Detect which cell encompasses the target text, then output its [x, y] center coordinate. 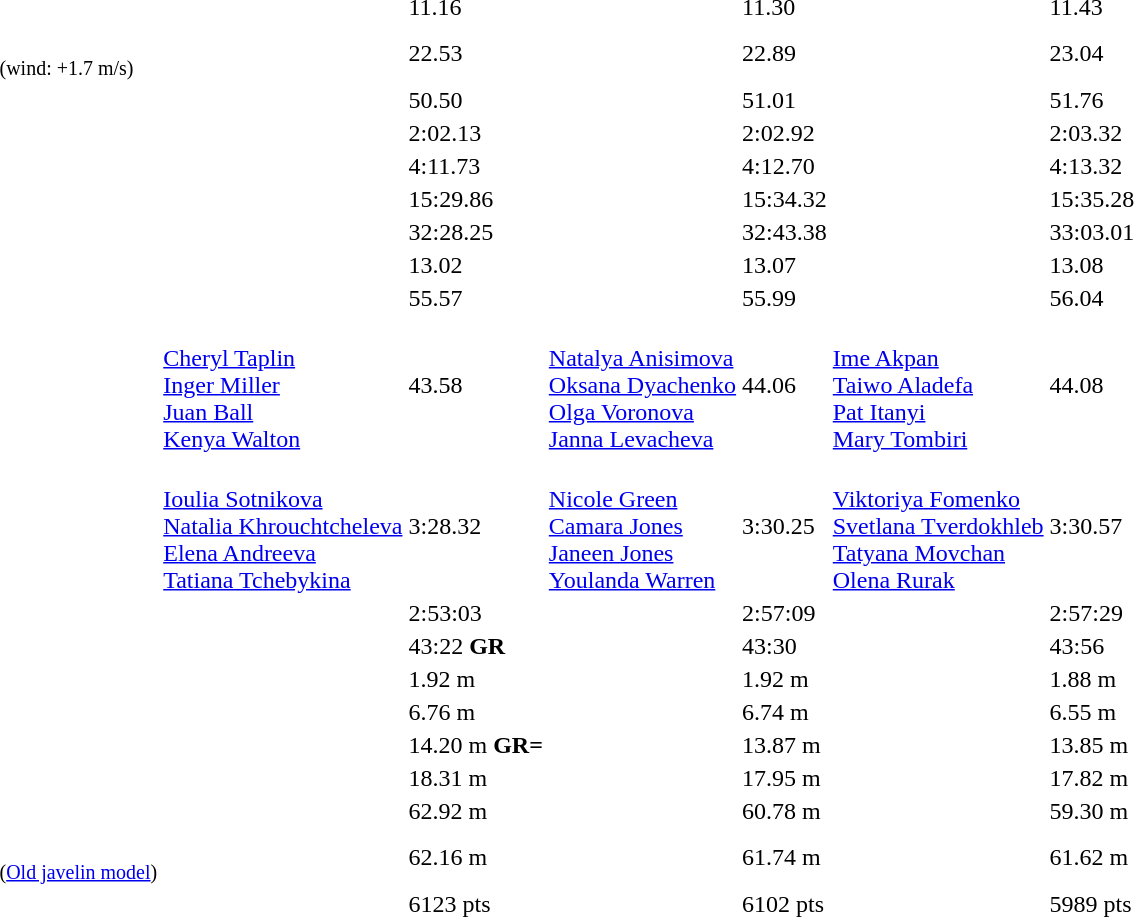
60.78 m [785, 811]
62.92 m [476, 811]
6.74 m [785, 712]
Nicole GreenCamara JonesJaneen JonesYoulanda Warren [642, 526]
62.16 m [476, 858]
22.89 [785, 54]
2:53:03 [476, 613]
61.74 m [785, 858]
32:28.25 [476, 232]
3:28.32 [476, 526]
6.76 m [476, 712]
Ime AkpanTaiwo AladefaPat ItanyiMary Tombiri [938, 385]
43:30 [785, 646]
51.01 [785, 100]
4:11.73 [476, 166]
43.58 [476, 385]
17.95 m [785, 778]
14.20 m GR= [476, 745]
Ioulia SotnikovaNatalia KhrouchtchelevaElena AndreevaTatiana Tchebykina [283, 526]
32:43.38 [785, 232]
22.53 [476, 54]
44.06 [785, 385]
2:02.92 [785, 133]
55.57 [476, 298]
18.31 m [476, 778]
Viktoriya FomenkoSvetlana TverdokhlebTatyana MovchanOlena Rurak [938, 526]
13.07 [785, 265]
3:30.25 [785, 526]
4:12.70 [785, 166]
Cheryl TaplinInger MillerJuan BallKenya Walton [283, 385]
Natalya AnisimovaOksana DyachenkoOlga VoronovaJanna Levacheva [642, 385]
43:22 GR [476, 646]
55.99 [785, 298]
13.87 m [785, 745]
50.50 [476, 100]
15:29.86 [476, 199]
2:02.13 [476, 133]
2:57:09 [785, 613]
13.02 [476, 265]
15:34.32 [785, 199]
